Search for the cell housing the specified text and yield its [X, Y] center coordinate. 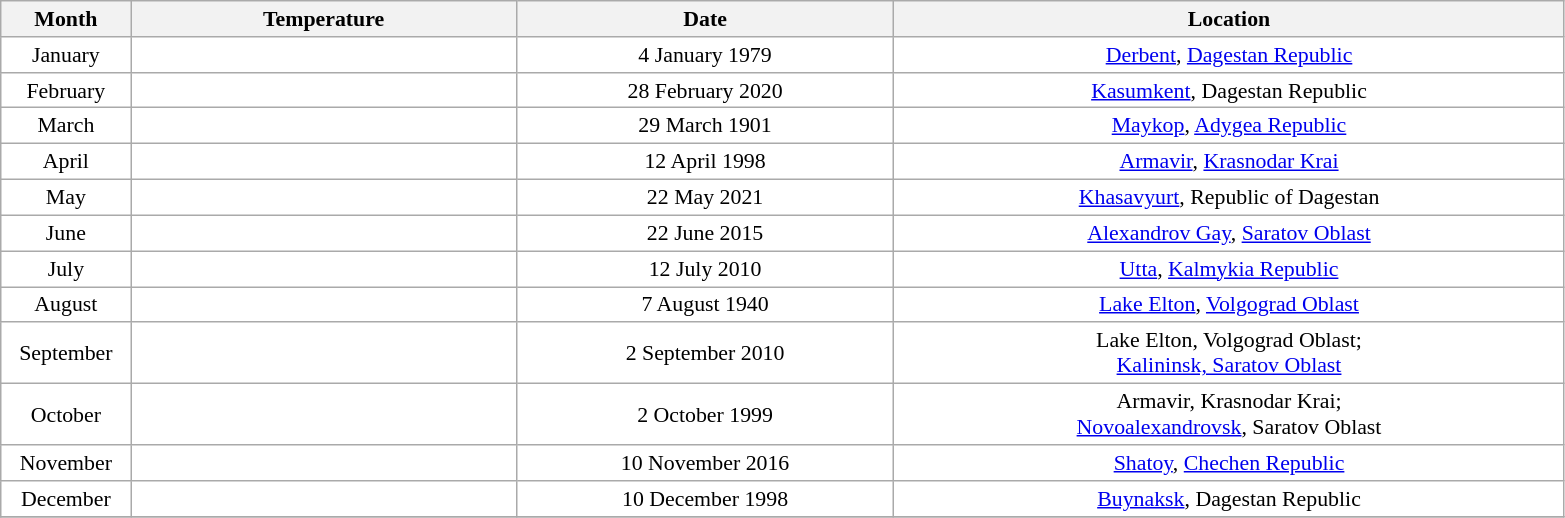
Lake Elton, Volgograd Oblast;Kalininsk, Saratov Oblast [1229, 352]
Derbent, Dagestan Republic [1229, 54]
22 May 2021 [705, 197]
April [66, 161]
Armavir, Krasnodar Krai [1229, 161]
12 July 2010 [705, 268]
February [66, 90]
March [66, 125]
August [66, 304]
10 November 2016 [705, 462]
Armavir, Krasnodar Krai;Novoalexandrovsk, Saratov Oblast [1229, 414]
June [66, 233]
November [66, 462]
12 April 1998 [705, 161]
Temperature [324, 18]
Month [66, 18]
September [66, 352]
2 October 1999 [705, 414]
May [66, 197]
Utta, Kalmykia Republic [1229, 268]
28 February 2020 [705, 90]
4 January 1979 [705, 54]
Maykop, Adygea Republic [1229, 125]
October [66, 414]
December [66, 498]
Shatoy, Chechen Republic [1229, 462]
Alexandrov Gay, Saratov Oblast [1229, 233]
29 March 1901 [705, 125]
January [66, 54]
2 September 2010 [705, 352]
July [66, 268]
Buynaksk, Dagestan Republic [1229, 498]
Date [705, 18]
Lake Elton, Volgograd Oblast [1229, 304]
7 August 1940 [705, 304]
10 December 1998 [705, 498]
Kasumkent, Dagestan Republic [1229, 90]
22 June 2015 [705, 233]
Location [1229, 18]
Khasavyurt, Republic of Dagestan [1229, 197]
